Return the (X, Y) coordinate for the center point of the cell that contains the specified text.  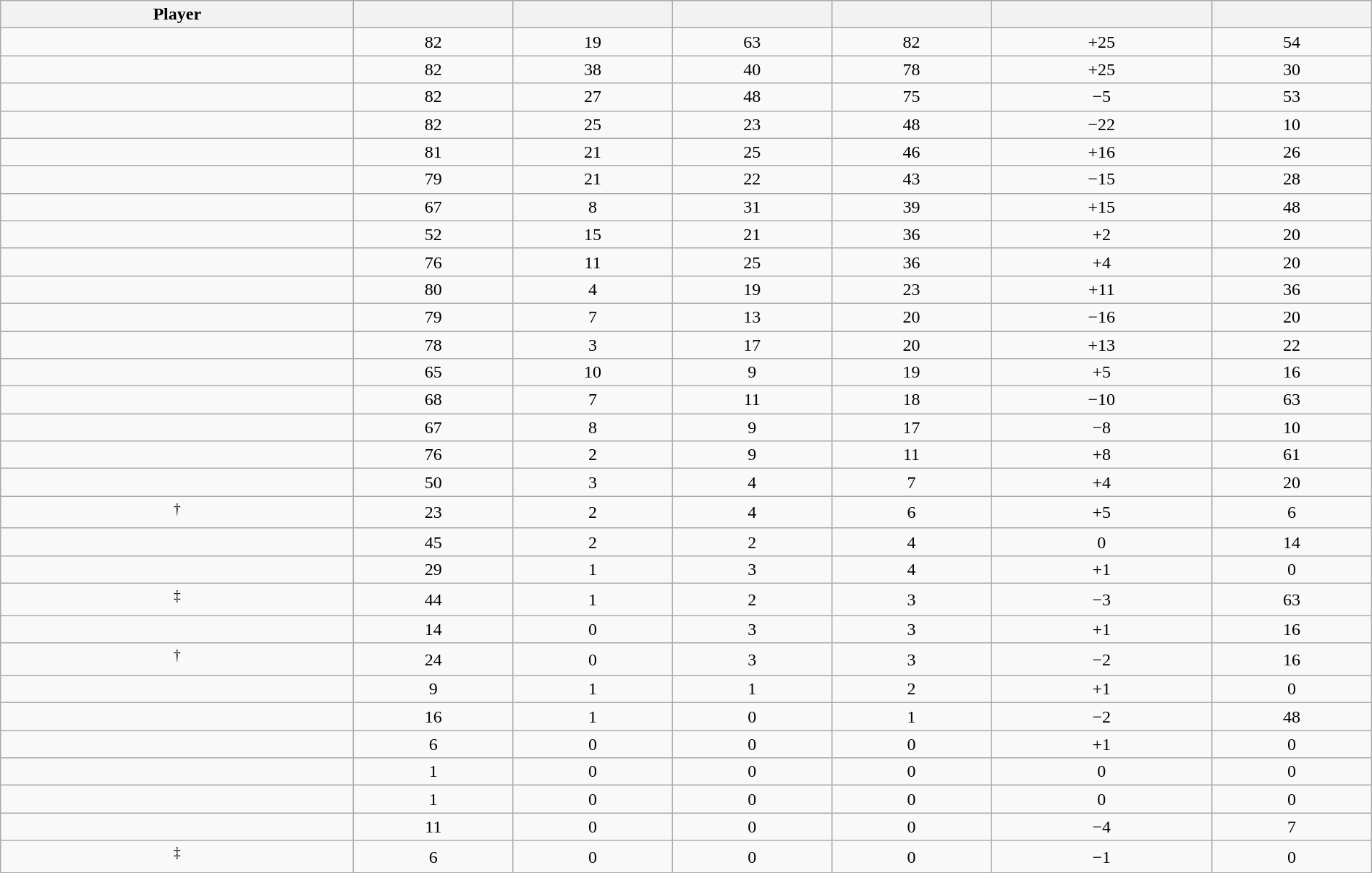
80 (433, 289)
−1 (1101, 856)
68 (433, 400)
28 (1292, 179)
53 (1292, 97)
−15 (1101, 179)
−3 (1101, 600)
−8 (1101, 427)
Player (177, 14)
46 (911, 152)
+8 (1101, 455)
−10 (1101, 400)
+11 (1101, 289)
43 (911, 179)
−5 (1101, 97)
39 (911, 207)
26 (1292, 152)
54 (1292, 42)
45 (433, 542)
+13 (1101, 345)
15 (593, 234)
−22 (1101, 124)
27 (593, 97)
75 (911, 97)
38 (593, 69)
81 (433, 152)
40 (752, 69)
31 (752, 207)
−4 (1101, 827)
61 (1292, 455)
18 (911, 400)
50 (433, 482)
30 (1292, 69)
52 (433, 234)
24 (433, 660)
−16 (1101, 317)
44 (433, 600)
+15 (1101, 207)
+2 (1101, 234)
13 (752, 317)
+16 (1101, 152)
65 (433, 372)
29 (433, 569)
